Identify which cell holds the provided text, then report its [X, Y] central coordinate. 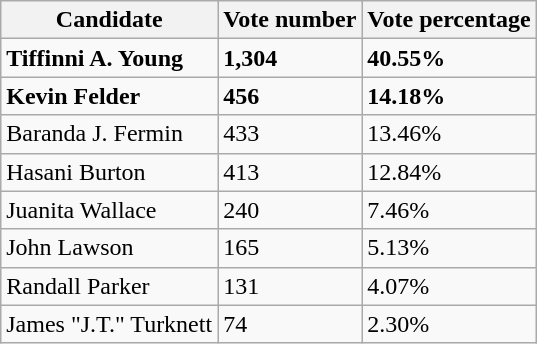
456 [290, 96]
Randall Parker [110, 286]
Hasani Burton [110, 172]
12.84% [449, 172]
Kevin Felder [110, 96]
James "J.T." Turknett [110, 324]
13.46% [449, 134]
240 [290, 210]
413 [290, 172]
74 [290, 324]
14.18% [449, 96]
40.55% [449, 58]
1,304 [290, 58]
433 [290, 134]
4.07% [449, 286]
2.30% [449, 324]
131 [290, 286]
Vote number [290, 20]
165 [290, 248]
Tiffinni A. Young [110, 58]
7.46% [449, 210]
Candidate [110, 20]
Vote percentage [449, 20]
5.13% [449, 248]
John Lawson [110, 248]
Juanita Wallace [110, 210]
Baranda J. Fermin [110, 134]
